Search for the cell housing the specified text and yield its [X, Y] center coordinate. 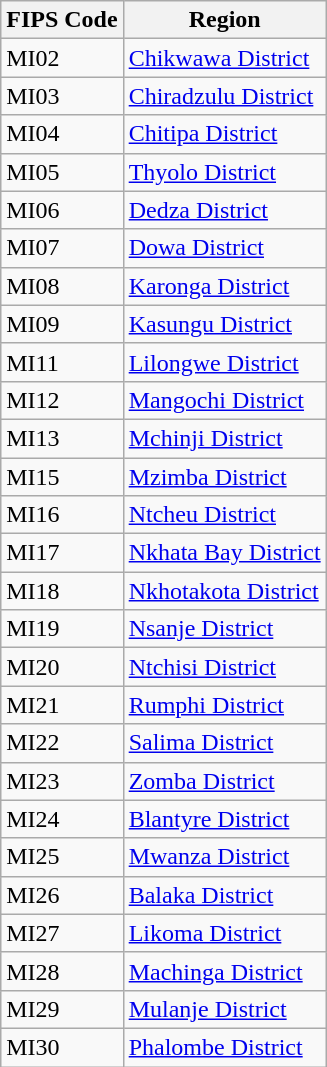
Phalombe District [224, 1047]
MI09 [62, 324]
MI18 [62, 591]
MI06 [62, 210]
MI29 [62, 1009]
Chitipa District [224, 134]
Dowa District [224, 248]
Zomba District [224, 781]
MI03 [62, 96]
MI15 [62, 477]
FIPS Code [62, 20]
Mulanje District [224, 1009]
MI24 [62, 819]
Machinga District [224, 971]
MI19 [62, 629]
MI08 [62, 286]
MI23 [62, 781]
Chiradzulu District [224, 96]
Mwanza District [224, 857]
MI04 [62, 134]
Nkhata Bay District [224, 553]
Dedza District [224, 210]
MI27 [62, 933]
MI25 [62, 857]
Kasungu District [224, 324]
Chikwawa District [224, 58]
MI20 [62, 667]
Salima District [224, 743]
MI28 [62, 971]
Lilongwe District [224, 362]
Balaka District [224, 895]
Mangochi District [224, 400]
Region [224, 20]
Likoma District [224, 933]
Karonga District [224, 286]
MI13 [62, 438]
MI05 [62, 172]
MI30 [62, 1047]
MI26 [62, 895]
Mchinji District [224, 438]
MI12 [62, 400]
MI22 [62, 743]
MI17 [62, 553]
MI21 [62, 705]
Ntcheu District [224, 515]
MI16 [62, 515]
MI02 [62, 58]
Thyolo District [224, 172]
Nkhotakota District [224, 591]
Blantyre District [224, 819]
MI11 [62, 362]
Rumphi District [224, 705]
MI07 [62, 248]
Mzimba District [224, 477]
Ntchisi District [224, 667]
Nsanje District [224, 629]
